Detect which cell encompasses the target text, then output its (x, y) center coordinate. 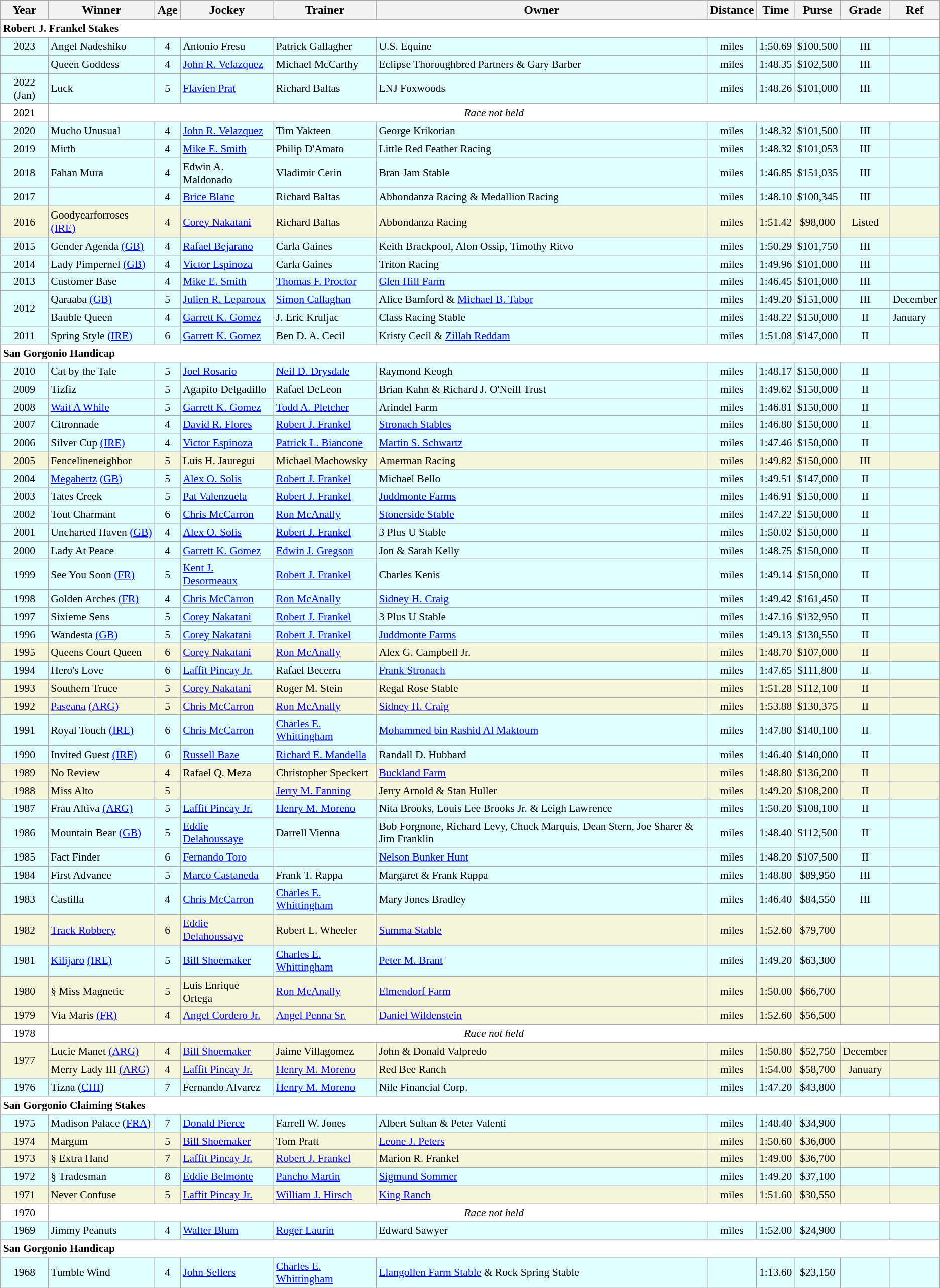
1:48.26 (775, 88)
1:48.22 (775, 317)
1985 (24, 857)
1975 (24, 1123)
2005 (24, 461)
$112,500 (817, 833)
Michael Bello (541, 479)
Marco Castaneda (227, 875)
Tizna (CHI) (101, 1087)
Patrick Gallagher (325, 46)
Vladimir Cerin (325, 173)
1998 (24, 599)
1:49.96 (775, 264)
1996 (24, 634)
1997 (24, 617)
Abbondanza Racing (541, 221)
Angel Penna Sr. (325, 1016)
William J. Hirsch (325, 1195)
Stonerside Stable (541, 514)
$37,100 (817, 1176)
U.S. Equine (541, 46)
Donald Pierce (227, 1123)
2020 (24, 131)
Megahertz (GB) (101, 479)
Glen Hill Farm (541, 282)
1:47.46 (775, 443)
$58,700 (817, 1069)
1980 (24, 992)
2007 (24, 425)
Edwin A. Maldonado (227, 173)
$101,053 (817, 149)
Bob Forgnone, Richard Levy, Chuck Marquis, Dean Stern, Joe Sharer & Jim Franklin (541, 833)
Nita Brooks, Louis Lee Brooks Jr. & Leigh Lawrence (541, 808)
Uncharted Haven (GB) (101, 532)
Julien R. Leparoux (227, 299)
1973 (24, 1159)
Amerman Racing (541, 461)
Sixieme Sens (101, 617)
Mohammed bin Rashid Al Maktoum (541, 730)
No Review (101, 773)
§ Extra Hand (101, 1159)
1978 (24, 1033)
Peter M. Brant (541, 960)
Antonio Fresu (227, 46)
1968 (24, 1273)
1989 (24, 773)
2013 (24, 282)
Angel Cordero Jr. (227, 1016)
Purse (817, 10)
Margum (101, 1141)
1:48.10 (775, 197)
2019 (24, 149)
Rafael DeLeon (325, 389)
1983 (24, 899)
Walter Blum (227, 1230)
Llangollen Farm Stable & Rock Spring Stable (541, 1273)
Luck (101, 88)
1:46.80 (775, 425)
1:47.65 (775, 670)
Philip D'Amato (325, 149)
Invited Guest (IRE) (101, 755)
Nelson Bunker Hunt (541, 857)
Michael McCarthy (325, 64)
Margaret & Frank Rappa (541, 875)
Mucho Unusual (101, 131)
2008 (24, 407)
Class Racing Stable (541, 317)
Darrell Vienna (325, 833)
Brice Blanc (227, 197)
Silver Cup (IRE) (101, 443)
Little Red Feather Racing (541, 149)
Miss Alto (101, 791)
1:51.60 (775, 1195)
Qaraaba (GB) (101, 299)
Paseana (ARG) (101, 706)
Mary Jones Bradley (541, 899)
Merry Lady III (ARG) (101, 1069)
1974 (24, 1141)
$112,100 (817, 688)
$98,000 (817, 221)
1:51.28 (775, 688)
$130,375 (817, 706)
Mirth (101, 149)
Lucie Manet (ARG) (101, 1051)
Wait A While (101, 407)
$43,800 (817, 1087)
1:46.45 (775, 282)
Farrell W. Jones (325, 1123)
$23,150 (817, 1273)
Rafael Becerra (325, 670)
1:52.00 (775, 1230)
Eddie Belmonte (227, 1176)
Michael Machowsky (325, 461)
Frau Altiva (ARG) (101, 808)
1:50.00 (775, 992)
Jon & Sarah Kelly (541, 550)
1:46.81 (775, 407)
1977 (24, 1060)
Albert Sultan & Peter Valenti (541, 1123)
$136,200 (817, 773)
1994 (24, 670)
2018 (24, 173)
1:50.60 (775, 1141)
2004 (24, 479)
1:49.42 (775, 599)
Distance (732, 10)
1:46.85 (775, 173)
1:50.20 (775, 808)
Year (24, 10)
Thomas F. Proctor (325, 282)
See You Soon (FR) (101, 575)
1986 (24, 833)
Russell Baze (227, 755)
Frank T. Rappa (325, 875)
Raymond Keogh (541, 371)
1972 (24, 1176)
Queens Court Queen (101, 653)
Rafael Q. Meza (227, 773)
$132,950 (817, 617)
Winner (101, 10)
1:49.14 (775, 575)
1:53.88 (775, 706)
Richard E. Mandella (325, 755)
Summa Stable (541, 929)
2021 (24, 113)
Pat Valenzuela (227, 496)
First Advance (101, 875)
Kristy Cecil & Zillah Reddam (541, 336)
Jerry Arnold & Stan Huller (541, 791)
Ben D. A. Cecil (325, 336)
$102,500 (817, 64)
1:50.29 (775, 246)
Sigmund Sommer (541, 1176)
Queen Goddess (101, 64)
1971 (24, 1195)
$140,100 (817, 730)
1:48.75 (775, 550)
$36,700 (817, 1159)
$84,550 (817, 899)
Owner (541, 10)
1:47.22 (775, 514)
$89,950 (817, 875)
$56,500 (817, 1016)
Triton Racing (541, 264)
Castilla (101, 899)
Royal Touch (IRE) (101, 730)
$24,900 (817, 1230)
1:49.62 (775, 389)
David R. Flores (227, 425)
1984 (24, 875)
§ Miss Magnetic (101, 992)
Wandesta (GB) (101, 634)
Rafael Bejarano (227, 246)
$100,345 (817, 197)
2023 (24, 46)
1:47.20 (775, 1087)
2016 (24, 221)
$34,900 (817, 1123)
Tim Yakteen (325, 131)
Alice Bamford & Michael B. Tabor (541, 299)
Gender Agenda (GB) (101, 246)
§ Tradesman (101, 1176)
Tout Charmant (101, 514)
1987 (24, 808)
Pancho Martin (325, 1176)
J. Eric Kruljac (325, 317)
Age (168, 10)
Never Confuse (101, 1195)
1976 (24, 1087)
1:46.91 (775, 496)
1:13.60 (775, 1273)
Flavien Prat (227, 88)
Alex G. Campbell Jr. (541, 653)
Frank Stronach (541, 670)
1:49.82 (775, 461)
Edward Sawyer (541, 1230)
Madison Palace (FRA) (101, 1123)
Fahan Mura (101, 173)
$101,500 (817, 131)
Regal Rose Stable (541, 688)
1:48.17 (775, 371)
2014 (24, 264)
1990 (24, 755)
Customer Base (101, 282)
1979 (24, 1016)
1993 (24, 688)
Patrick L. Biancone (325, 443)
$161,450 (817, 599)
Randall D. Hubbard (541, 755)
San Gorgonio Claiming Stakes (470, 1105)
Simon Callaghan (325, 299)
1995 (24, 653)
Jaime Villagomez (325, 1051)
$52,750 (817, 1051)
1:51.42 (775, 221)
$63,300 (817, 960)
1:50.02 (775, 532)
1:47.80 (775, 730)
$66,700 (817, 992)
Jimmy Peanuts (101, 1230)
Roger M. Stein (325, 688)
2015 (24, 246)
1988 (24, 791)
Charles Kenis (541, 575)
$107,500 (817, 857)
Spring Style (IRE) (101, 336)
Goodyearforroses (IRE) (101, 221)
Keith Brackpool, Alon Ossip, Timothy Ritvo (541, 246)
Golden Arches (FR) (101, 599)
King Ranch (541, 1195)
2001 (24, 532)
2009 (24, 389)
Trainer (325, 10)
$108,200 (817, 791)
2022 (Jan) (24, 88)
2000 (24, 550)
Bauble Queen (101, 317)
Brian Kahn & Richard J. O'Neill Trust (541, 389)
2003 (24, 496)
Bran Jam Stable (541, 173)
Todd A. Pletcher (325, 407)
Joel Rosario (227, 371)
Elmendorf Farm (541, 992)
Southern Truce (101, 688)
Martin S. Schwartz (541, 443)
Luis H. Jauregui (227, 461)
Hero's Love (101, 670)
Neil D. Drysdale (325, 371)
Robert L. Wheeler (325, 929)
Angel Nadeshiko (101, 46)
Tumble Wind (101, 1273)
LNJ Foxwoods (541, 88)
1:47.16 (775, 617)
Fact Finder (101, 857)
1:49.13 (775, 634)
8 (168, 1176)
Track Robbery (101, 929)
Luis Enrique Ortega (227, 992)
Fernando Alvarez (227, 1087)
$30,550 (817, 1195)
1:48.70 (775, 653)
1969 (24, 1230)
1:50.69 (775, 46)
Eclipse Thoroughbred Partners & Gary Barber (541, 64)
Robert J. Frankel Stakes (470, 29)
Agapito Delgadillo (227, 389)
1991 (24, 730)
1970 (24, 1213)
Tates Creek (101, 496)
Kent J. Desormeaux (227, 575)
Via Maris (FR) (101, 1016)
Mountain Bear (GB) (101, 833)
Red Bee Ranch (541, 1069)
Nile Financial Corp. (541, 1087)
2012 (24, 308)
2002 (24, 514)
$151,000 (817, 299)
Time (775, 10)
1:48.20 (775, 857)
Arindel Farm (541, 407)
Jockey (227, 10)
2017 (24, 197)
Daniel Wildenstein (541, 1016)
1:51.08 (775, 336)
Fernando Toro (227, 857)
Marion R. Frankel (541, 1159)
Leone J. Peters (541, 1141)
1981 (24, 960)
$151,035 (817, 173)
1:49.00 (775, 1159)
$100,500 (817, 46)
John Sellers (227, 1273)
Listed (866, 221)
Abbondanza Racing & Medallion Racing (541, 197)
$108,100 (817, 808)
Buckland Farm (541, 773)
1982 (24, 929)
Christopher Speckert (325, 773)
$111,800 (817, 670)
Tizfiz (101, 389)
Jerry M. Fanning (325, 791)
1:54.00 (775, 1069)
$79,700 (817, 929)
Roger Laurin (325, 1230)
George Krikorian (541, 131)
1:49.51 (775, 479)
Cat by the Tale (101, 371)
1:50.80 (775, 1051)
Grade (866, 10)
$101,750 (817, 246)
2010 (24, 371)
Lady At Peace (101, 550)
1992 (24, 706)
Citronnade (101, 425)
$130,550 (817, 634)
Tom Pratt (325, 1141)
2011 (24, 336)
1:48.35 (775, 64)
Fencelineneighbor (101, 461)
Edwin J. Gregson (325, 550)
2006 (24, 443)
Stronach Stables (541, 425)
$36,000 (817, 1141)
$107,000 (817, 653)
1999 (24, 575)
$140,000 (817, 755)
Lady Pimpernel (GB) (101, 264)
Ref (915, 10)
John & Donald Valpredo (541, 1051)
Kilijaro (IRE) (101, 960)
